Scan for the cell matching the given text and deliver its (X, Y) coordinate at center. 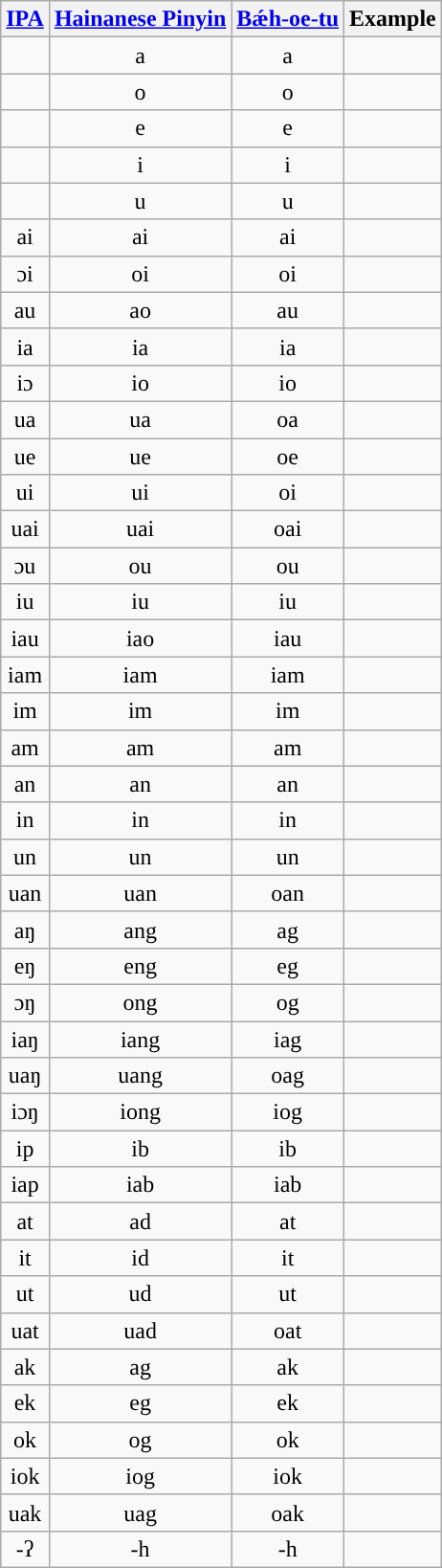
Bǽh-oe-tu (288, 19)
uat (25, 1331)
ɔu (25, 566)
id (140, 1258)
Example (393, 19)
oa (288, 419)
uak (25, 1512)
ud (140, 1294)
oe (288, 457)
oak (288, 1512)
aŋ (25, 930)
uang (140, 1076)
uag (140, 1512)
iao (140, 638)
uad (140, 1331)
eŋ (25, 966)
ad (140, 1221)
oag (288, 1076)
oan (288, 893)
iaŋ (25, 1039)
ɔŋ (25, 1002)
uaŋ (25, 1076)
ao (140, 310)
oat (288, 1331)
-ʔ (25, 1549)
iɔŋ (25, 1112)
IPA (25, 19)
iong (140, 1112)
Hainanese Pinyin (140, 19)
ɔi (25, 274)
ong (140, 1002)
ip (25, 1149)
ang (140, 930)
iag (288, 1039)
iap (25, 1185)
oai (288, 529)
eng (140, 966)
iang (140, 1039)
iɔ (25, 383)
